Extract the (x, y) coordinate from the center of the cell holding the provided text.  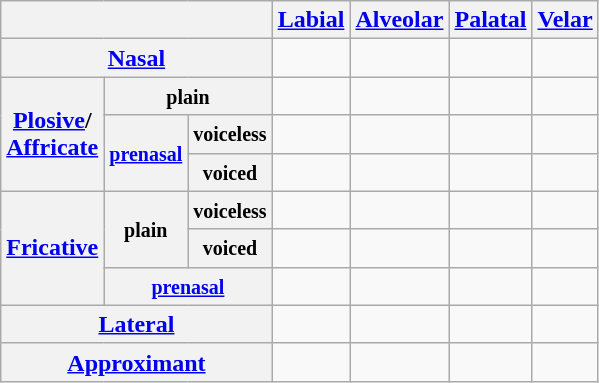
Lateral (136, 324)
Plosive/Affricate (52, 134)
Velar (565, 20)
Nasal (136, 58)
Approximant (136, 362)
Fricative (52, 248)
Labial (311, 20)
Alveolar (400, 20)
Palatal (490, 20)
